Locate the cell with the specified text and output its [X, Y] center coordinate. 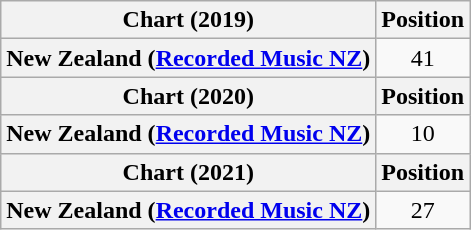
27 [423, 210]
41 [423, 58]
10 [423, 134]
Chart (2020) [188, 96]
Chart (2019) [188, 20]
Chart (2021) [188, 172]
